Search for the cell housing the specified text and yield its (X, Y) center coordinate. 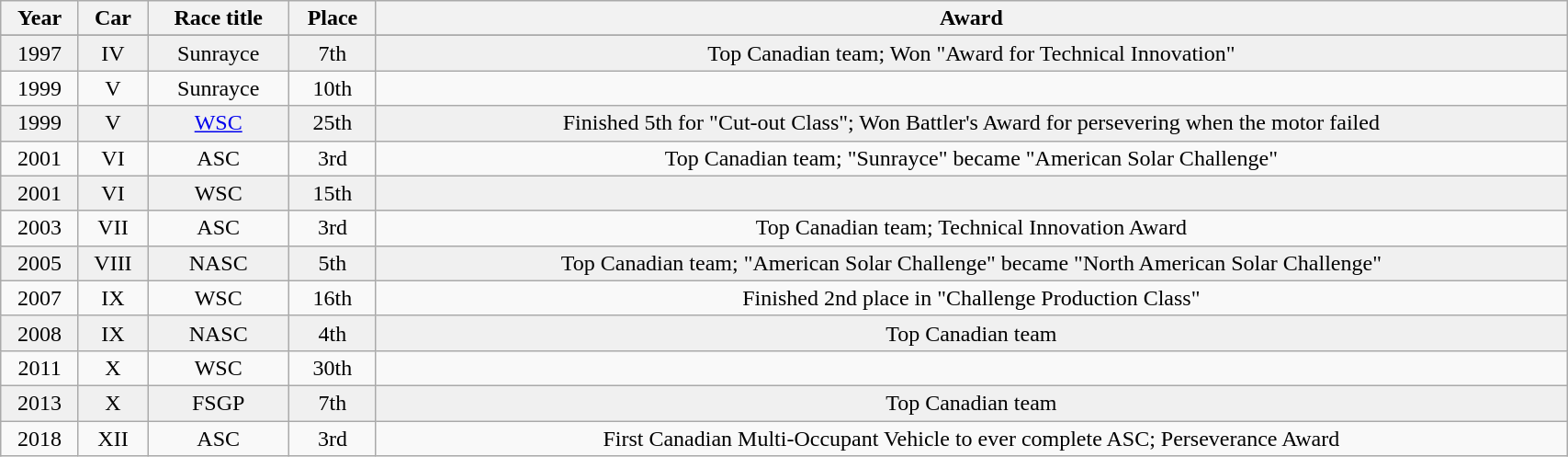
10th (333, 88)
First Canadian Multi-Occupant Vehicle to ever complete ASC; Perseverance Award (972, 439)
2008 (40, 333)
Top Canadian team; Won "Award for Technical Innovation" (972, 53)
IV (112, 53)
4th (333, 333)
15th (333, 193)
VIII (112, 263)
FSGP (219, 403)
1997 (40, 53)
2011 (40, 368)
Top Canadian team; "American Solar Challenge" became "North American Solar Challenge" (972, 263)
2013 (40, 403)
Award (972, 18)
5th (333, 263)
25th (333, 123)
VII (112, 228)
2003 (40, 228)
30th (333, 368)
2018 (40, 439)
Place (333, 18)
Car (112, 18)
16th (333, 298)
Top Canadian team; Technical Innovation Award (972, 228)
Year (40, 18)
Top Canadian team; "Sunrayce" became "American Solar Challenge" (972, 158)
Finished 2nd place in "Challenge Production Class" (972, 298)
2005 (40, 263)
Race title (219, 18)
XII (112, 439)
2007 (40, 298)
Finished 5th for "Cut-out Class"; Won Battler's Award for persevering when the motor failed (972, 123)
